Extract the (X, Y) coordinate from the center of the cell holding the provided text.  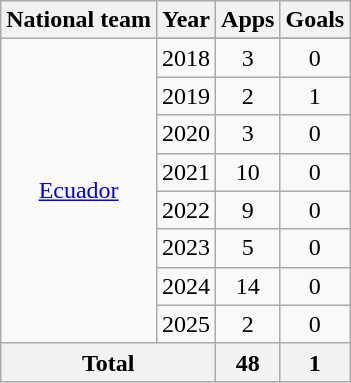
2018 (186, 58)
Apps (248, 20)
9 (248, 210)
2020 (186, 134)
Total (108, 362)
Goals (315, 20)
2021 (186, 172)
48 (248, 362)
Year (186, 20)
2024 (186, 286)
2019 (186, 96)
Ecuador (79, 191)
5 (248, 248)
2025 (186, 324)
2022 (186, 210)
14 (248, 286)
10 (248, 172)
National team (79, 20)
2023 (186, 248)
